Pinpoint the cell where the given text exists, returning its (X, Y) midpoint coordinate. 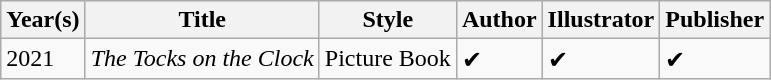
Illustrator (601, 20)
Title (202, 20)
Style (388, 20)
Year(s) (43, 20)
The Tocks on the Clock (202, 59)
Author (499, 20)
Publisher (715, 20)
2021 (43, 59)
Picture Book (388, 59)
